From the cell containing the given text, extract its center point as [X, Y] coordinate. 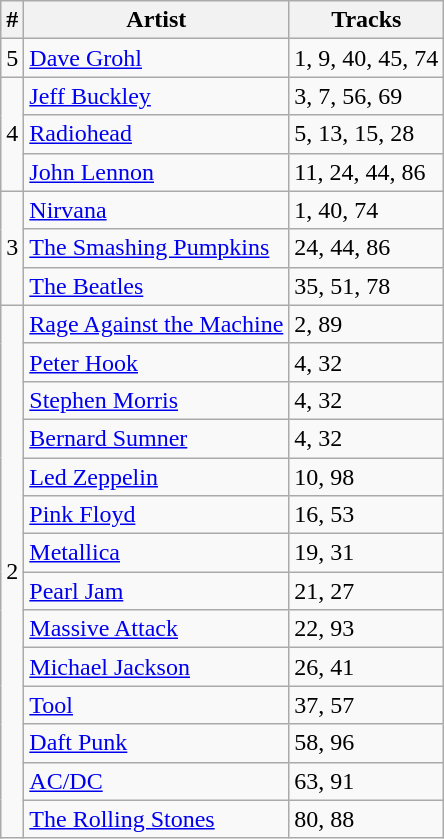
Led Zeppelin [156, 477]
26, 41 [366, 667]
80, 88 [366, 819]
# [12, 20]
The Smashing Pumpkins [156, 248]
John Lennon [156, 172]
19, 31 [366, 553]
37, 57 [366, 705]
Peter Hook [156, 362]
4 [12, 134]
2, 89 [366, 324]
Dave Grohl [156, 58]
Massive Attack [156, 629]
3, 7, 56, 69 [366, 96]
5 [12, 58]
The Beatles [156, 286]
Rage Against the Machine [156, 324]
Michael Jackson [156, 667]
Nirvana [156, 210]
1, 9, 40, 45, 74 [366, 58]
Jeff Buckley [156, 96]
The Rolling Stones [156, 819]
3 [12, 248]
Tracks [366, 20]
Tool [156, 705]
Pearl Jam [156, 591]
Bernard Sumner [156, 438]
24, 44, 86 [366, 248]
Metallica [156, 553]
2 [12, 572]
Radiohead [156, 134]
35, 51, 78 [366, 286]
58, 96 [366, 743]
Stephen Morris [156, 400]
63, 91 [366, 781]
10, 98 [366, 477]
Pink Floyd [156, 515]
22, 93 [366, 629]
21, 27 [366, 591]
5, 13, 15, 28 [366, 134]
Daft Punk [156, 743]
Artist [156, 20]
AC/DC [156, 781]
16, 53 [366, 515]
11, 24, 44, 86 [366, 172]
1, 40, 74 [366, 210]
